Output the [x, y] coordinate of the center of the cell containing the given text.  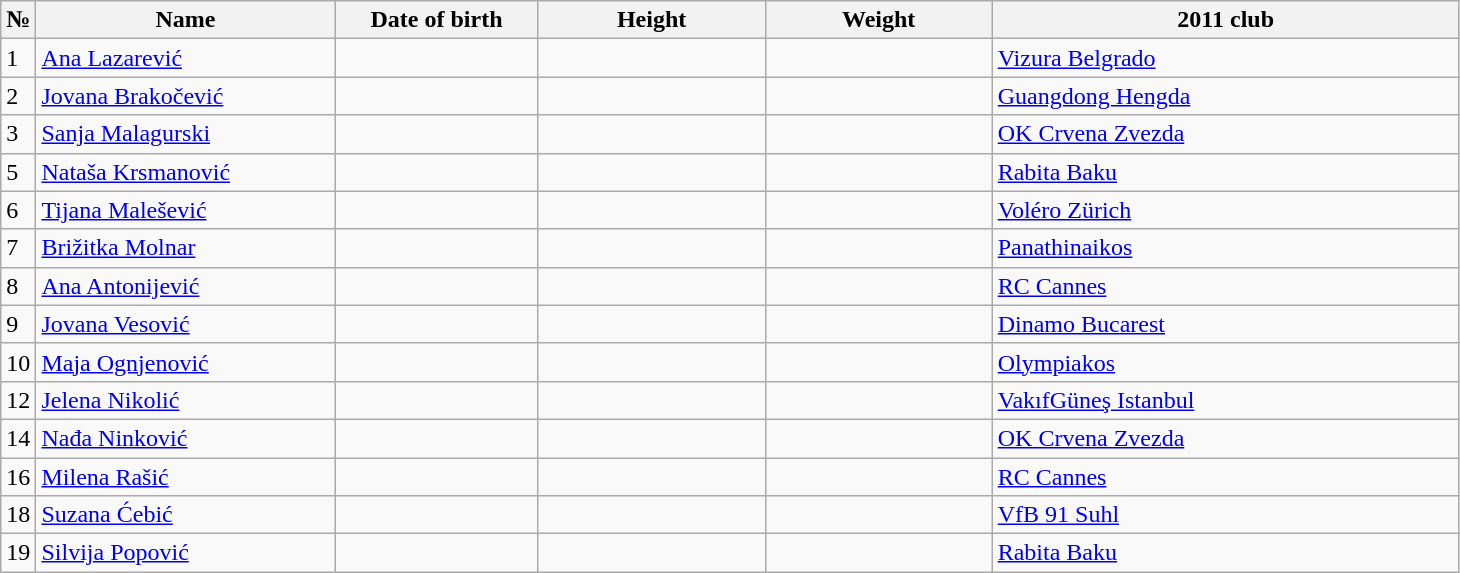
Ana Antonijević [186, 286]
Sanja Malagurski [186, 134]
Vizura Belgrado [1226, 58]
Silvija Popović [186, 553]
18 [18, 515]
Ana Lazarević [186, 58]
1 [18, 58]
3 [18, 134]
Jovana Brakočević [186, 96]
Panathinaikos [1226, 248]
Dinamo Bucarest [1226, 324]
2011 club [1226, 20]
10 [18, 362]
VakıfGüneş Istanbul [1226, 400]
Brižitka Molnar [186, 248]
16 [18, 477]
12 [18, 400]
Suzana Ćebić [186, 515]
Weight [878, 20]
VfB 91 Suhl [1226, 515]
Date of birth [436, 20]
14 [18, 438]
Nađa Ninković [186, 438]
2 [18, 96]
Voléro Zürich [1226, 210]
5 [18, 172]
Height [652, 20]
19 [18, 553]
Guangdong Hengda [1226, 96]
8 [18, 286]
Maja Ognjenović [186, 362]
Tijana Malešević [186, 210]
Jovana Vesović [186, 324]
Milena Rašić [186, 477]
Jelena Nikolić [186, 400]
9 [18, 324]
6 [18, 210]
Olympiakos [1226, 362]
Name [186, 20]
7 [18, 248]
№ [18, 20]
Nataša Krsmanović [186, 172]
